Provide the [x, y] coordinate of the cell's center where the given text is located.  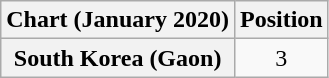
Position [281, 20]
South Korea (Gaon) [118, 58]
Chart (January 2020) [118, 20]
3 [281, 58]
